Return the [x, y] coordinate for the center point of the cell that contains the specified text.  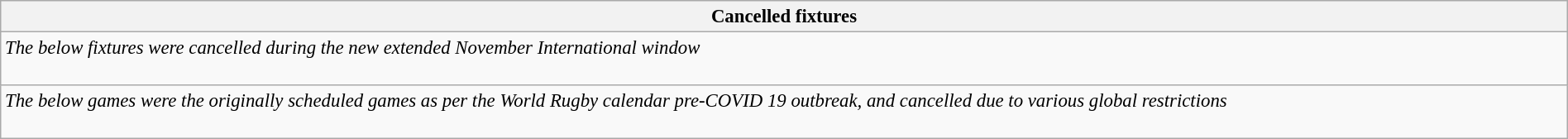
Cancelled fixtures [784, 17]
The below fixtures were cancelled during the new extended November International window [784, 60]
